Provide the [X, Y] coordinate of the cell's center where the given text is located.  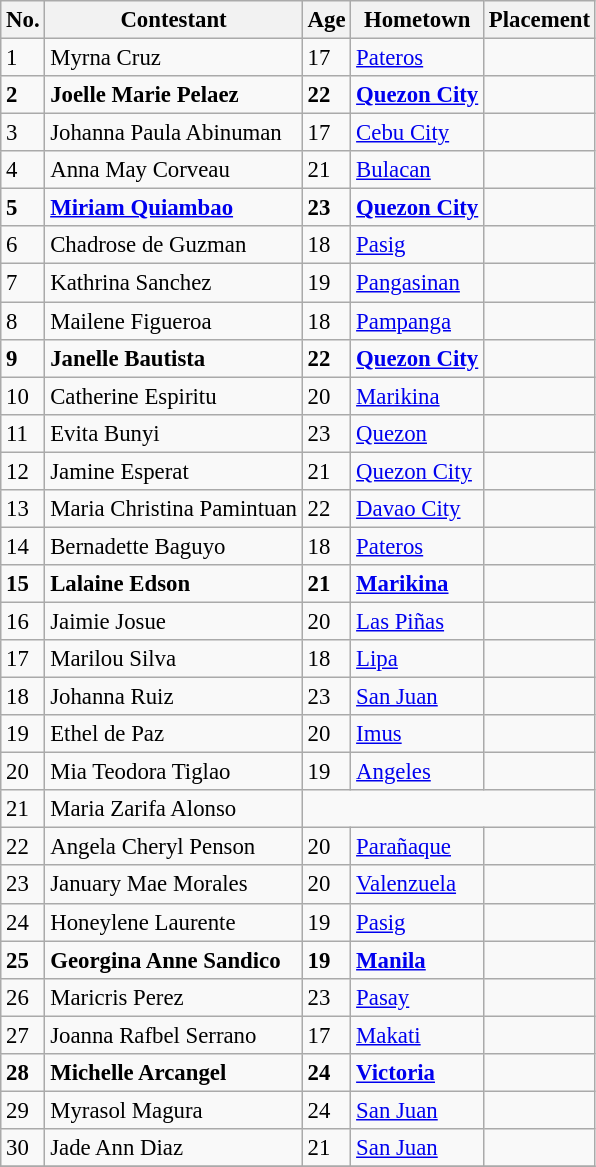
28 [23, 1073]
Placement [540, 20]
Michelle Arcangel [174, 1073]
Cebu City [418, 133]
Mailene Figueroa [174, 321]
30 [23, 1148]
6 [23, 245]
Pampanga [418, 321]
Parañaque [418, 847]
Jade Ann Diaz [174, 1148]
Contestant [174, 20]
5 [23, 208]
29 [23, 1110]
7 [23, 283]
25 [23, 960]
9 [23, 358]
Maria Christina Pamintuan [174, 509]
Jaimie Josue [174, 621]
Angela Cheryl Penson [174, 847]
Johanna Paula Abinuman [174, 133]
Janelle Bautista [174, 358]
Joanna Rafbel Serrano [174, 1035]
Las Piñas [418, 621]
11 [23, 433]
Pasay [418, 997]
Age [326, 20]
Bernadette Baguyo [174, 546]
3 [23, 133]
Maria Zarifa Alonso [174, 809]
1 [23, 58]
Evita Bunyi [174, 433]
27 [23, 1035]
16 [23, 621]
Bulacan [418, 170]
Miriam Quiambao [174, 208]
Mia Teodora Tiglao [174, 772]
14 [23, 546]
Angeles [418, 772]
4 [23, 170]
Honeylene Laurente [174, 922]
Chadrose de Guzman [174, 245]
Georgina Anne Sandico [174, 960]
No. [23, 20]
January Mae Morales [174, 885]
Myrasol Magura [174, 1110]
Makati [418, 1035]
Kathrina Sanchez [174, 283]
Davao City [418, 509]
Maricris Perez [174, 997]
15 [23, 584]
Marilou Silva [174, 659]
13 [23, 509]
Anna May Corveau [174, 170]
Valenzuela [418, 885]
Jamine Esperat [174, 471]
8 [23, 321]
Quezon [418, 433]
Pangasinan [418, 283]
12 [23, 471]
Victoria [418, 1073]
Hometown [418, 20]
Myrna Cruz [174, 58]
Catherine Espiritu [174, 396]
Lipa [418, 659]
Joelle Marie Pelaez [174, 95]
Manila [418, 960]
26 [23, 997]
Johanna Ruiz [174, 697]
10 [23, 396]
Lalaine Edson [174, 584]
Imus [418, 734]
2 [23, 95]
Ethel de Paz [174, 734]
